Detect which cell encompasses the target text, then output its (X, Y) center coordinate. 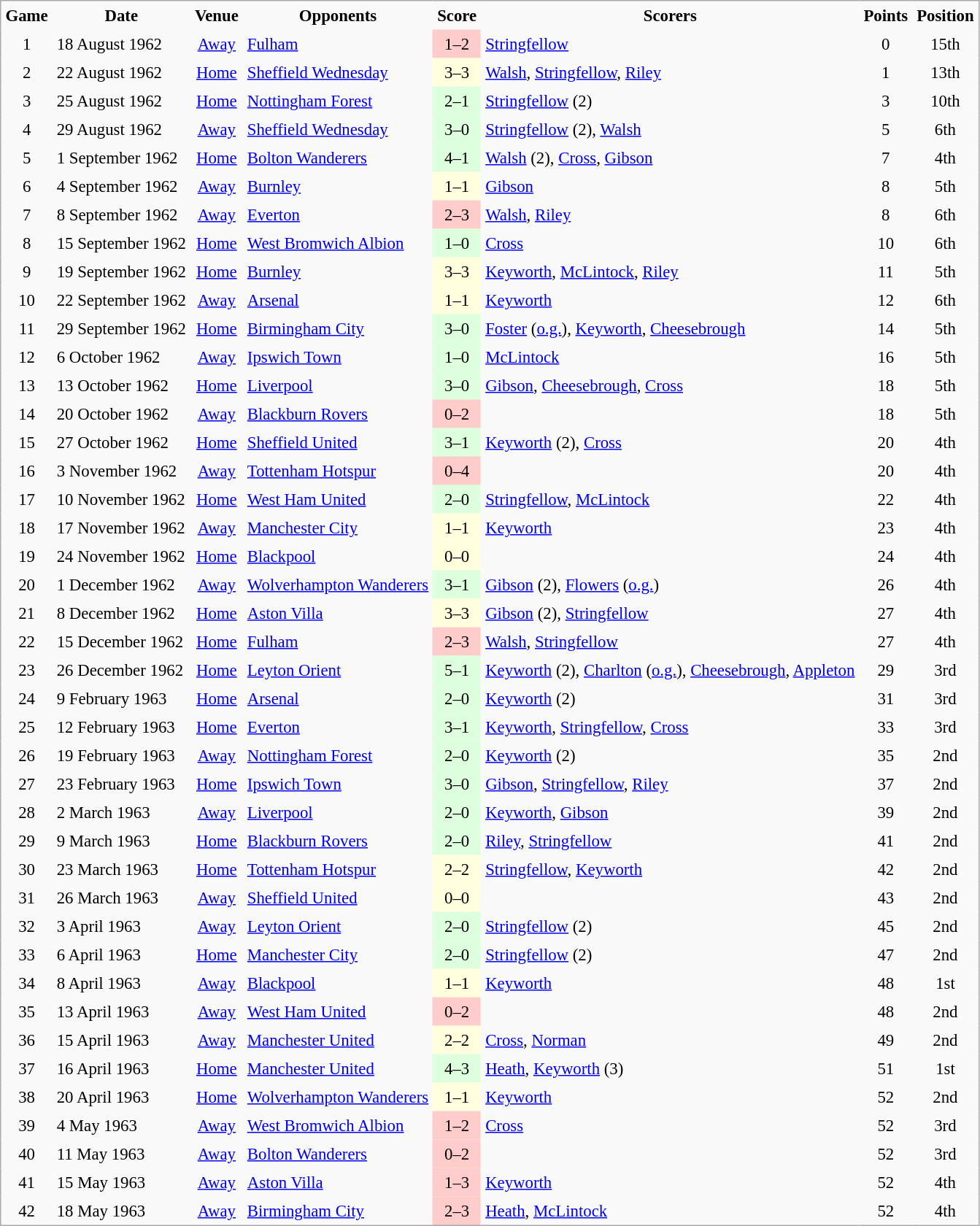
17 November 1962 (121, 528)
27 October 1962 (121, 442)
Cross, Norman (670, 1041)
18 August 1962 (121, 44)
16 April 1963 (121, 1068)
10th (946, 101)
11 May 1963 (121, 1154)
15th (946, 44)
19 September 1962 (121, 271)
8 September 1962 (121, 215)
Opponents (338, 15)
49 (886, 1041)
15 September 1962 (121, 244)
Gibson, Stringfellow, Riley (670, 784)
18 May 1963 (121, 1211)
6 October 1962 (121, 358)
29 September 1962 (121, 328)
22 August 1962 (121, 73)
Walsh, Riley (670, 215)
24 November 1962 (121, 556)
3 April 1963 (121, 927)
23 February 1963 (121, 784)
15 May 1963 (121, 1182)
43 (886, 898)
6 (26, 187)
Gibson (2), Stringfellow (670, 613)
21 (26, 613)
9 March 1963 (121, 841)
26 December 1962 (121, 670)
13th (946, 73)
Gibson, Cheesebrough, Cross (670, 385)
25 August 1962 (121, 101)
10 November 1962 (121, 499)
Riley, Stringfellow (670, 841)
5–1 (457, 670)
15 April 1963 (121, 1041)
6 April 1963 (121, 955)
23 March 1963 (121, 870)
2–1 (457, 101)
Game (26, 15)
Stringfellow (2), Walsh (670, 130)
Stringfellow, Keyworth (670, 870)
22 September 1962 (121, 301)
Gibson (670, 187)
8 December 1962 (121, 613)
34 (26, 984)
Position (946, 15)
Keyworth, Gibson (670, 813)
47 (886, 955)
Stringfellow (670, 44)
Keyworth, McLintock, Riley (670, 271)
2 March 1963 (121, 813)
Keyworth (2), Cross (670, 442)
51 (886, 1068)
13 April 1963 (121, 1011)
2 (26, 73)
4–1 (457, 158)
McLintock (670, 358)
28 (26, 813)
38 (26, 1098)
Heath, Keyworth (3) (670, 1068)
Heath, McLintock (670, 1211)
32 (26, 927)
Walsh (2), Cross, Gibson (670, 158)
40 (26, 1154)
13 (26, 385)
Score (457, 15)
4 May 1963 (121, 1125)
Gibson (2), Flowers (o.g.) (670, 585)
4 September 1962 (121, 187)
1 September 1962 (121, 158)
Stringfellow, McLintock (670, 499)
1–3 (457, 1182)
19 (26, 556)
20 April 1963 (121, 1098)
36 (26, 1041)
Keyworth (2), Charlton (o.g.), Cheesebrough, Appleton (670, 670)
4–3 (457, 1068)
0–4 (457, 471)
15 December 1962 (121, 642)
4 (26, 130)
0 (886, 44)
Date (121, 15)
Venue (217, 15)
12 February 1963 (121, 727)
8 April 1963 (121, 984)
29 August 1962 (121, 130)
26 March 1963 (121, 898)
Keyworth, Stringfellow, Cross (670, 727)
20 October 1962 (121, 415)
30 (26, 870)
45 (886, 927)
Foster (o.g.), Keyworth, Cheesebrough (670, 328)
Points (886, 15)
19 February 1963 (121, 756)
Walsh, Stringfellow, Riley (670, 73)
Scorers (670, 15)
13 October 1962 (121, 385)
1 December 1962 (121, 585)
Walsh, Stringfellow (670, 642)
9 February 1963 (121, 699)
3 November 1962 (121, 471)
17 (26, 499)
9 (26, 271)
25 (26, 727)
15 (26, 442)
